Search for the cell housing the specified text and yield its [x, y] center coordinate. 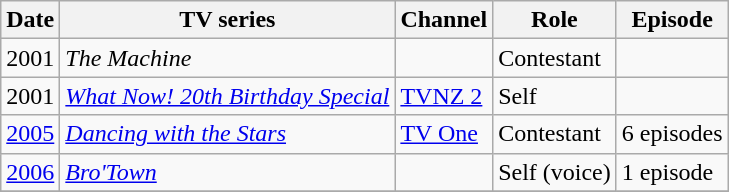
Bro'Town [228, 172]
6 episodes [672, 134]
TV series [228, 20]
Date [30, 20]
TVNZ 2 [444, 96]
The Machine [228, 58]
2006 [30, 172]
TV One [444, 134]
What Now! 20th Birthday Special [228, 96]
Channel [444, 20]
2005 [30, 134]
Role [555, 20]
Self (voice) [555, 172]
Episode [672, 20]
Self [555, 96]
1 episode [672, 172]
Dancing with the Stars [228, 134]
